Pinpoint the cell where the given text exists, returning its (x, y) midpoint coordinate. 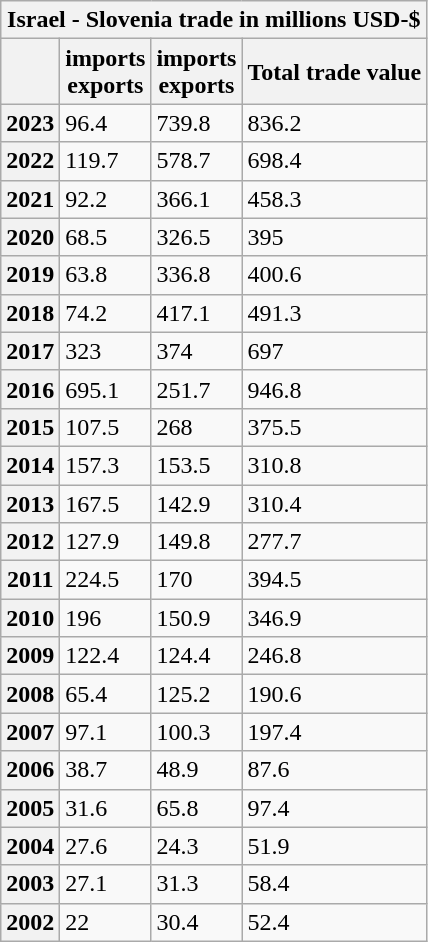
48.9 (196, 770)
698.4 (334, 161)
65.8 (196, 808)
2017 (30, 351)
190.6 (334, 694)
127.9 (106, 542)
92.2 (106, 199)
268 (196, 427)
375.5 (334, 427)
2007 (30, 732)
394.5 (334, 580)
197.4 (334, 732)
2008 (30, 694)
150.9 (196, 618)
2015 (30, 427)
2011 (30, 580)
739.8 (196, 123)
2016 (30, 389)
458.3 (334, 199)
251.7 (196, 389)
400.6 (334, 275)
22 (106, 922)
38.7 (106, 770)
2006 (30, 770)
578.7 (196, 161)
346.9 (334, 618)
336.8 (196, 275)
2012 (30, 542)
153.5 (196, 465)
2021 (30, 199)
24.3 (196, 846)
277.7 (334, 542)
170 (196, 580)
2023 (30, 123)
27.6 (106, 846)
Israel - Slovenia trade in millions USD-$ (214, 20)
2013 (30, 503)
167.5 (106, 503)
27.1 (106, 884)
31.3 (196, 884)
107.5 (106, 427)
149.8 (196, 542)
395 (334, 237)
142.9 (196, 503)
Total trade value (334, 72)
2009 (30, 656)
2022 (30, 161)
51.9 (334, 846)
30.4 (196, 922)
836.2 (334, 123)
246.8 (334, 656)
31.6 (106, 808)
63.8 (106, 275)
2004 (30, 846)
65.4 (106, 694)
97.4 (334, 808)
125.2 (196, 694)
74.2 (106, 313)
52.4 (334, 922)
2002 (30, 922)
58.4 (334, 884)
97.1 (106, 732)
100.3 (196, 732)
96.4 (106, 123)
2010 (30, 618)
310.8 (334, 465)
224.5 (106, 580)
196 (106, 618)
366.1 (196, 199)
2014 (30, 465)
2003 (30, 884)
310.4 (334, 503)
2005 (30, 808)
87.6 (334, 770)
491.3 (334, 313)
2018 (30, 313)
417.1 (196, 313)
122.4 (106, 656)
697 (334, 351)
157.3 (106, 465)
946.8 (334, 389)
695.1 (106, 389)
2020 (30, 237)
119.7 (106, 161)
68.5 (106, 237)
374 (196, 351)
2019 (30, 275)
323 (106, 351)
124.4 (196, 656)
326.5 (196, 237)
